Return the [x, y] coordinate for the center point of the cell that contains the specified text.  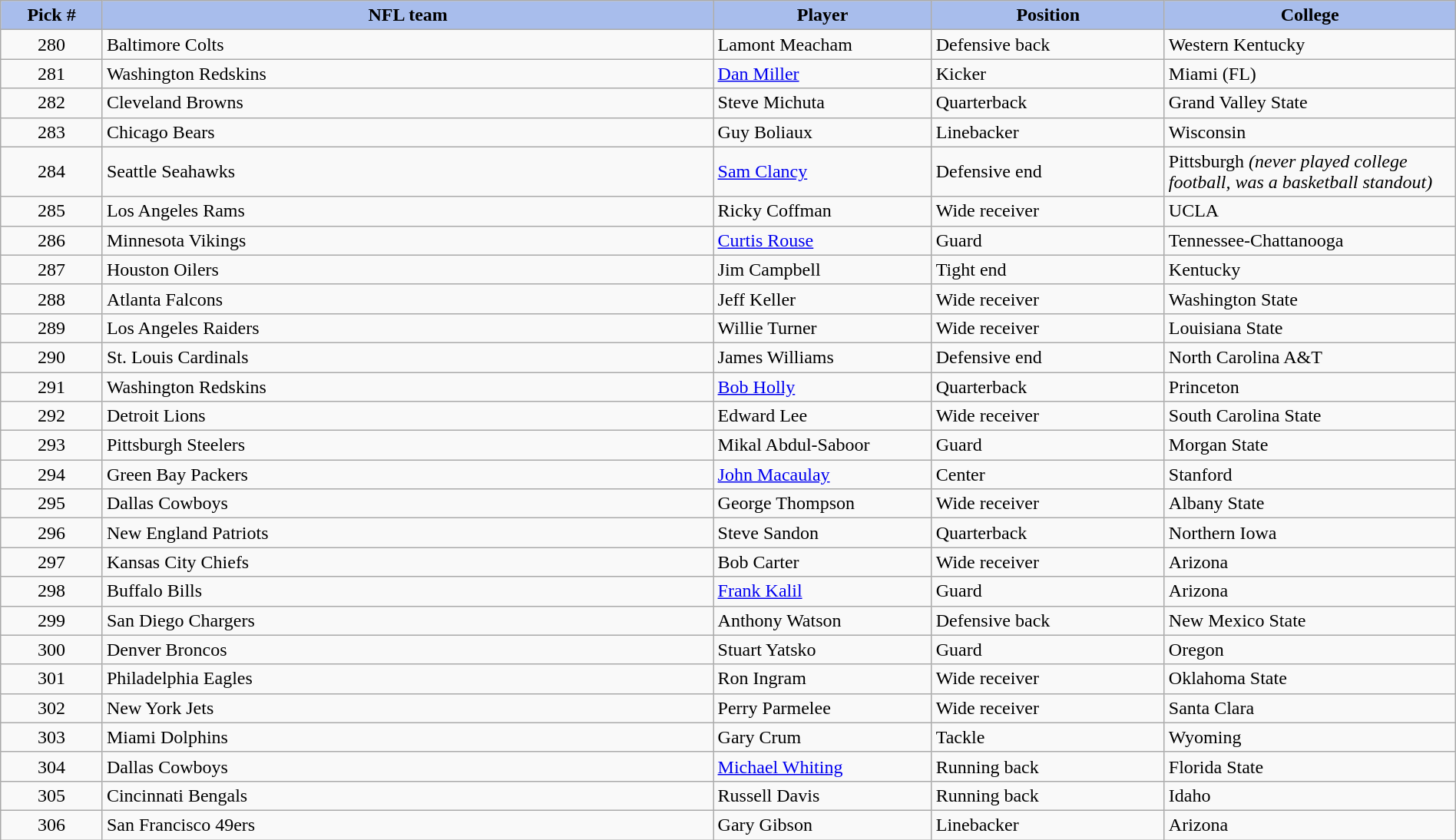
San Diego Chargers [408, 620]
Princeton [1310, 386]
280 [52, 45]
Bob Carter [822, 562]
303 [52, 737]
287 [52, 270]
Denver Broncos [408, 650]
289 [52, 328]
299 [52, 620]
Washington State [1310, 299]
Guy Boliaux [822, 132]
South Carolina State [1310, 416]
304 [52, 766]
Steve Sandon [822, 533]
Kicker [1047, 74]
Center [1047, 475]
New York Jets [408, 708]
Jim Campbell [822, 270]
Los Angeles Raiders [408, 328]
Position [1047, 15]
San Francisco 49ers [408, 825]
Oregon [1310, 650]
Tennessee-Chattanooga [1310, 240]
Michael Whiting [822, 766]
286 [52, 240]
288 [52, 299]
Atlanta Falcons [408, 299]
John Macaulay [822, 475]
Perry Parmelee [822, 708]
Mikal Abdul-Saboor [822, 445]
291 [52, 386]
305 [52, 795]
Philadelphia Eagles [408, 679]
293 [52, 445]
Kansas City Chiefs [408, 562]
Chicago Bears [408, 132]
302 [52, 708]
294 [52, 475]
George Thompson [822, 504]
Houston Oilers [408, 270]
Pittsburgh Steelers [408, 445]
Wisconsin [1310, 132]
Green Bay Packers [408, 475]
Gary Crum [822, 737]
Willie Turner [822, 328]
Pick # [52, 15]
Buffalo Bills [408, 591]
Edward Lee [822, 416]
College [1310, 15]
285 [52, 211]
Santa Clara [1310, 708]
Grand Valley State [1310, 103]
283 [52, 132]
Stuart Yatsko [822, 650]
New Mexico State [1310, 620]
284 [52, 172]
295 [52, 504]
Minnesota Vikings [408, 240]
Miami (FL) [1310, 74]
292 [52, 416]
Louisiana State [1310, 328]
Stanford [1310, 475]
St. Louis Cardinals [408, 357]
Lamont Meacham [822, 45]
Tight end [1047, 270]
Frank Kalil [822, 591]
290 [52, 357]
Northern Iowa [1310, 533]
Los Angeles Rams [408, 211]
298 [52, 591]
Morgan State [1310, 445]
Curtis Rouse [822, 240]
UCLA [1310, 211]
Ricky Coffman [822, 211]
Jeff Keller [822, 299]
Oklahoma State [1310, 679]
Cincinnati Bengals [408, 795]
Russell Davis [822, 795]
Sam Clancy [822, 172]
306 [52, 825]
Gary Gibson [822, 825]
Albany State [1310, 504]
300 [52, 650]
NFL team [408, 15]
Florida State [1310, 766]
Detroit Lions [408, 416]
282 [52, 103]
Ron Ingram [822, 679]
Wyoming [1310, 737]
297 [52, 562]
Cleveland Browns [408, 103]
Tackle [1047, 737]
Miami Dolphins [408, 737]
Baltimore Colts [408, 45]
Seattle Seahawks [408, 172]
Western Kentucky [1310, 45]
Kentucky [1310, 270]
Steve Michuta [822, 103]
Idaho [1310, 795]
Anthony Watson [822, 620]
North Carolina A&T [1310, 357]
New England Patriots [408, 533]
Pittsburgh (never played college football, was a basketball standout) [1310, 172]
Player [822, 15]
296 [52, 533]
281 [52, 74]
James Williams [822, 357]
301 [52, 679]
Dan Miller [822, 74]
Bob Holly [822, 386]
